From the cell containing the given text, extract its center point as [X, Y] coordinate. 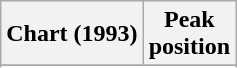
Chart (1993) [72, 34]
Peakposition [189, 34]
